Return (X, Y) of the center of cell containing provided text 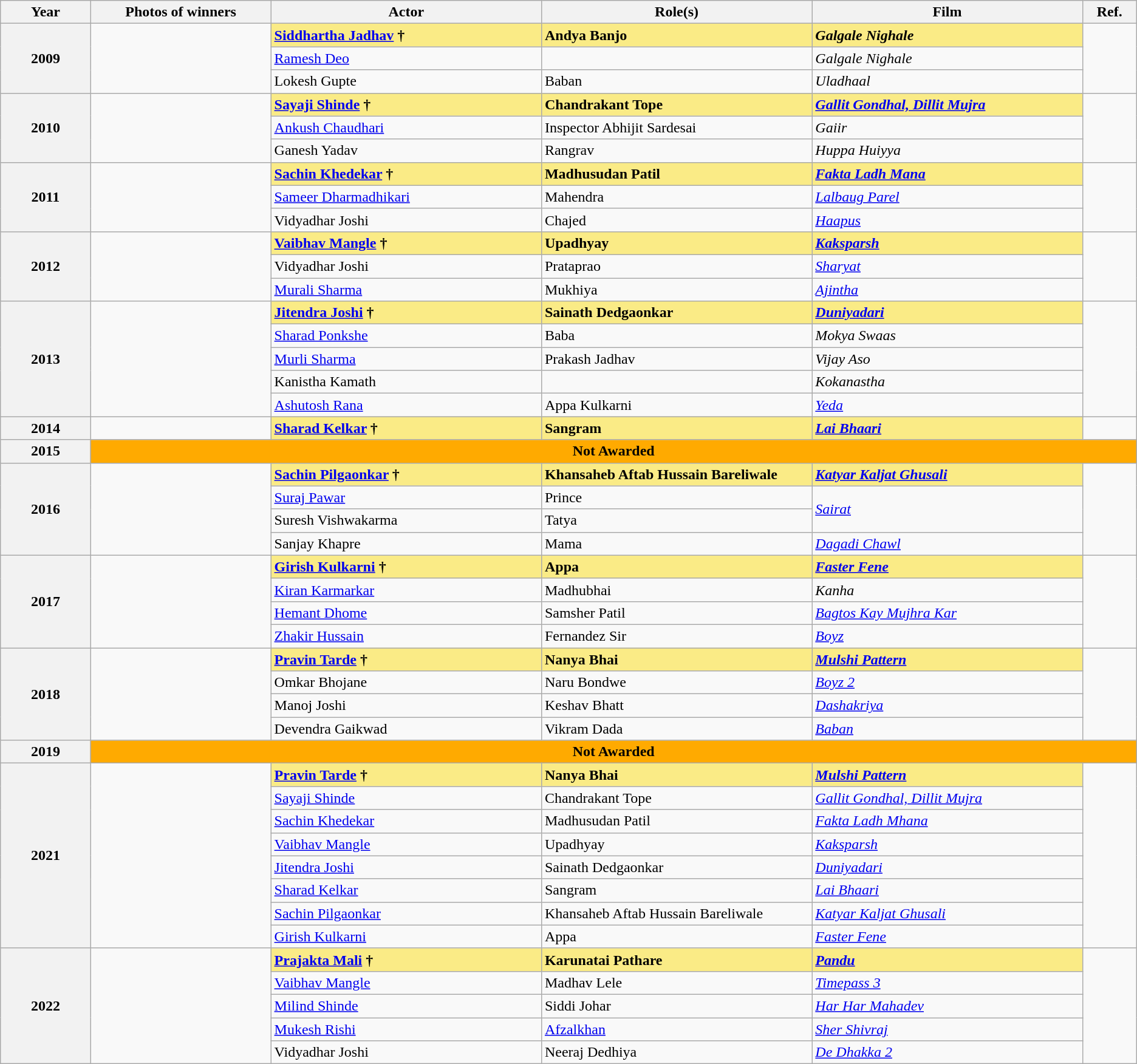
2011 (46, 197)
2016 (46, 509)
Sameer Dharmadhikari (406, 197)
Yeda (947, 405)
Role(s) (677, 12)
Sharad Kelkar (406, 890)
Dashakriya (947, 706)
2010 (46, 128)
Suresh Vishwakarma (406, 520)
Prajakta Mali † (406, 960)
Madhav Lele (677, 983)
Sher Shivraj (947, 1029)
Sachin Pilgaonkar (406, 913)
Ashutosh Rana (406, 405)
Uladhaal (947, 81)
Mukhiya (677, 290)
Manoj Joshi (406, 706)
Sachin Khedekar † (406, 174)
Kanha (947, 590)
Jitendra Joshi (406, 867)
Mama (677, 544)
Boyz (947, 636)
2012 (46, 266)
De Dhakka 2 (947, 1052)
Timepass 3 (947, 983)
Tatya (677, 520)
Mahendra (677, 197)
2022 (46, 1006)
Prataprao (677, 266)
Sayaji Shinde † (406, 104)
Rangrav (677, 151)
Ramesh Deo (406, 58)
Ref. (1109, 12)
Ajintha (947, 290)
Film (947, 12)
Huppa Huiyya (947, 151)
Har Har Mahadev (947, 1006)
Suraj Pawar (406, 497)
Siddhartha Jadhav † (406, 35)
Devendra Gaikwad (406, 729)
Boyz 2 (947, 683)
Sharyat (947, 266)
Vijay Aso (947, 359)
Andya Banjo (677, 35)
Girish Kulkarni † (406, 567)
Sachin Khedekar (406, 821)
Kokanastha (947, 382)
Haapus (947, 220)
Naru Bondwe (677, 683)
2019 (46, 752)
Lalbaug Parel (947, 197)
Neeraj Dedhiya (677, 1052)
Vikram Dada (677, 729)
Afzalkhan (677, 1029)
Sayaji Shinde (406, 798)
Sanjay Khapre (406, 544)
Murali Sharma (406, 290)
Sharad Kelkar † (406, 428)
Keshav Bhatt (677, 706)
2013 (46, 359)
Year (46, 12)
Lokesh Gupte (406, 81)
2015 (46, 451)
Gaiir (947, 128)
Sachin Pilgaonkar † (406, 474)
2017 (46, 601)
Inspector Abhijit Sardesai (677, 128)
Kiran Karmarkar (406, 590)
Fernandez Sir (677, 636)
Ganesh Yadav (406, 151)
Karunatai Pathare (677, 960)
Ankush Chaudhari (406, 128)
Sairat (947, 509)
Dagadi Chawl (947, 544)
Prakash Jadhav (677, 359)
Zhakir Hussain (406, 636)
Sharad Ponkshe (406, 336)
Mukesh Rishi (406, 1029)
Fakta Ladh Mana (947, 174)
Actor (406, 12)
Appa Kulkarni (677, 405)
Milind Shinde (406, 1006)
2018 (46, 694)
Siddi Johar (677, 1006)
Jitendra Joshi † (406, 313)
Chajed (677, 220)
Photos of winners (181, 12)
Madhubhai (677, 590)
Prince (677, 497)
2009 (46, 58)
Hemant Dhome (406, 613)
Mokya Swaas (947, 336)
Bagtos Kay Mujhra Kar (947, 613)
Murli Sharma (406, 359)
Omkar Bhojane (406, 683)
Samsher Patil (677, 613)
Fakta Ladh Mhana (947, 821)
Vaibhav Mangle † (406, 243)
2014 (46, 428)
2021 (46, 856)
Pandu (947, 960)
Girish Kulkarni (406, 936)
Baba (677, 336)
Kanistha Kamath (406, 382)
